Pinpoint the cell where the given text exists, returning its (X, Y) midpoint coordinate. 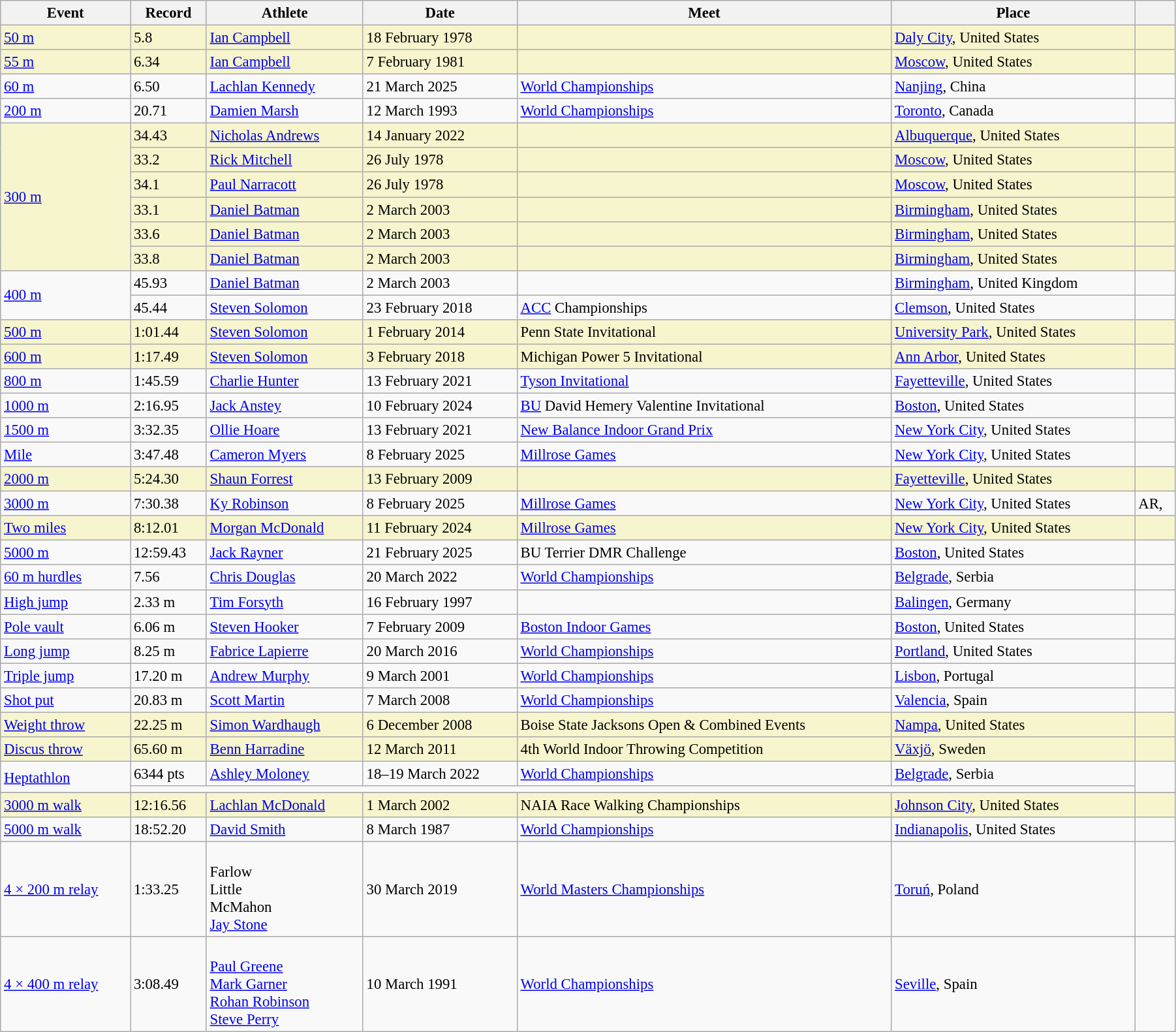
2000 m (65, 479)
Scott Martin (285, 700)
1 February 2014 (440, 332)
Michigan Power 5 Invitational (704, 356)
21 March 2025 (440, 87)
45.44 (168, 307)
Discus throw (65, 749)
22.25 m (168, 725)
5000 m walk (65, 830)
Daly City, United States (1013, 38)
Nanjing, China (1013, 87)
200 m (65, 111)
Clemson, United States (1013, 307)
Place (1013, 13)
8.25 m (168, 651)
33.2 (168, 160)
3000 m (65, 504)
12 March 2011 (440, 749)
Benn Harradine (285, 749)
18–19 March 2022 (440, 774)
Tim Forsyth (285, 602)
Morgan McDonald (285, 528)
Tyson Invitational (704, 381)
3:47.48 (168, 455)
Indianapolis, United States (1013, 830)
33.8 (168, 258)
12 March 1993 (440, 111)
8:12.01 (168, 528)
20 March 2022 (440, 578)
Cameron Myers (285, 455)
5:24.30 (168, 479)
Mile (65, 455)
Lachlan McDonald (285, 805)
Heptathlon (65, 777)
1:17.49 (168, 356)
20.83 m (168, 700)
Boise State Jacksons Open & Combined Events (704, 725)
7:30.38 (168, 504)
12:59.43 (168, 553)
1000 m (65, 405)
1 March 2002 (440, 805)
300 m (65, 197)
10 February 2024 (440, 405)
Seville, Spain (1013, 984)
65.60 m (168, 749)
7 February 2009 (440, 627)
50 m (65, 38)
20 March 2016 (440, 651)
4 × 400 m relay (65, 984)
30 March 2019 (440, 890)
Växjö, Sweden (1013, 749)
33.6 (168, 234)
1500 m (65, 430)
Record (168, 13)
45.93 (168, 283)
1:01.44 (168, 332)
World Masters Championships (704, 890)
6.50 (168, 87)
60 m hurdles (65, 578)
Ky Robinson (285, 504)
4th World Indoor Throwing Competition (704, 749)
BU David Hemery Valentine Invitational (704, 405)
Nampa, United States (1013, 725)
21 February 2025 (440, 553)
Valencia, Spain (1013, 700)
600 m (65, 356)
3 February 2018 (440, 356)
23 February 2018 (440, 307)
34.1 (168, 185)
Shaun Forrest (285, 479)
Toruń, Poland (1013, 890)
9 March 2001 (440, 676)
Johnson City, United States (1013, 805)
34.43 (168, 136)
Ashley Moloney (285, 774)
BU Terrier DMR Challenge (704, 553)
Birmingham, United Kingdom (1013, 283)
Ollie Hoare (285, 430)
Penn State Invitational (704, 332)
11 February 2024 (440, 528)
Balingen, Germany (1013, 602)
7.56 (168, 578)
17.20 m (168, 676)
Weight throw (65, 725)
6.34 (168, 62)
Pole vault (65, 627)
David Smith (285, 830)
High jump (65, 602)
Jack Anstey (285, 405)
Long jump (65, 651)
6344 pts (168, 774)
2:16.95 (168, 405)
Paul Narracott (285, 185)
20.71 (168, 111)
2.33 m (168, 602)
3:08.49 (168, 984)
18:52.20 (168, 830)
Rick Mitchell (285, 160)
3000 m walk (65, 805)
FarlowLittleMcMahonJay Stone (285, 890)
Fabrice Lapierre (285, 651)
Steven Hooker (285, 627)
Portland, United States (1013, 651)
Nicholas Andrews (285, 136)
18 February 1978 (440, 38)
33.1 (168, 210)
16 February 1997 (440, 602)
Event (65, 13)
55 m (65, 62)
4 × 200 m relay (65, 890)
Boston Indoor Games (704, 627)
ACC Championships (704, 307)
500 m (65, 332)
Andrew Murphy (285, 676)
7 March 2008 (440, 700)
3:32.35 (168, 430)
University Park, United States (1013, 332)
Charlie Hunter (285, 381)
Triple jump (65, 676)
Paul GreeneMark GarnerRohan RobinsonSteve Perry (285, 984)
6.06 m (168, 627)
1:45.59 (168, 381)
Simon Wardhaugh (285, 725)
Albuquerque, United States (1013, 136)
Jack Rayner (285, 553)
14 January 2022 (440, 136)
Two miles (65, 528)
New Balance Indoor Grand Prix (704, 430)
Toronto, Canada (1013, 111)
8 March 1987 (440, 830)
Lachlan Kennedy (285, 87)
Athlete (285, 13)
5.8 (168, 38)
60 m (65, 87)
Meet (704, 13)
7 February 1981 (440, 62)
12:16.56 (168, 805)
Lisbon, Portugal (1013, 676)
5000 m (65, 553)
Date (440, 13)
Shot put (65, 700)
1:33.25 (168, 890)
NAIA Race Walking Championships (704, 805)
6 December 2008 (440, 725)
400 m (65, 295)
AR, (1155, 504)
10 March 1991 (440, 984)
Chris Douglas (285, 578)
Damien Marsh (285, 111)
Ann Arbor, United States (1013, 356)
13 February 2009 (440, 479)
800 m (65, 381)
